Determine the [x, y] coordinate at the center of the cell enclosing the given text.  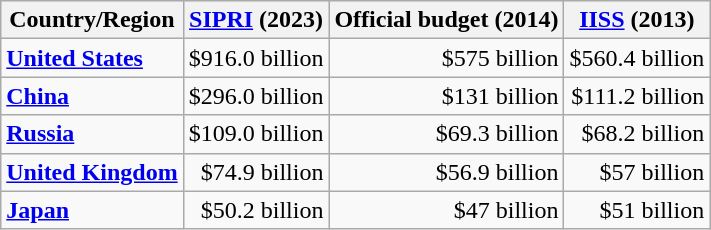
$575 billion [446, 58]
United Kingdom [92, 172]
$51 billion [637, 210]
China [92, 96]
$131 billion [446, 96]
$916.0 billion [256, 58]
$296.0 billion [256, 96]
Japan [92, 210]
Official budget (2014) [446, 20]
Russia [92, 134]
$68.2 billion [637, 134]
$109.0 billion [256, 134]
$111.2 billion [637, 96]
$560.4 billion [637, 58]
United States [92, 58]
$50.2 billion [256, 210]
Country/Region [92, 20]
$74.9 billion [256, 172]
IISS (2013) [637, 20]
$47 billion [446, 210]
$57 billion [637, 172]
$69.3 billion [446, 134]
$56.9 billion [446, 172]
SIPRI (2023) [256, 20]
